Return the [X, Y] coordinate for the center point of the cell that contains the specified text.  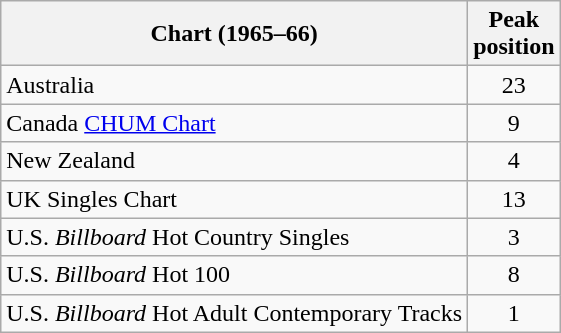
1 [514, 313]
U.S. Billboard Hot 100 [234, 275]
U.S. Billboard Hot Country Singles [234, 237]
New Zealand [234, 161]
8 [514, 275]
Australia [234, 85]
23 [514, 85]
Peakposition [514, 34]
13 [514, 199]
3 [514, 237]
U.S. Billboard Hot Adult Contemporary Tracks [234, 313]
Canada CHUM Chart [234, 123]
Chart (1965–66) [234, 34]
4 [514, 161]
9 [514, 123]
UK Singles Chart [234, 199]
